Find where the given text appears and provide that cell's center as [X, Y] coordinate. 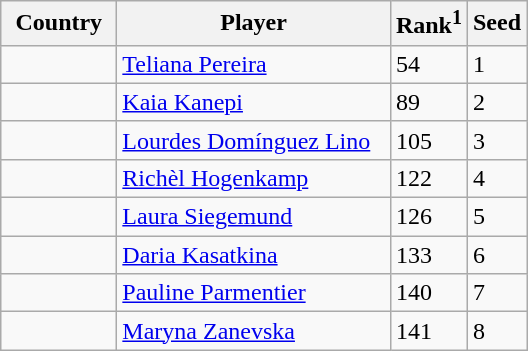
6 [496, 255]
Richèl Hogenkamp [254, 178]
1 [496, 64]
141 [428, 331]
122 [428, 178]
Daria Kasatkina [254, 255]
Teliana Pereira [254, 64]
Country [59, 24]
126 [428, 217]
Kaia Kanepi [254, 102]
140 [428, 293]
Laura Siegemund [254, 217]
Rank1 [428, 24]
105 [428, 140]
2 [496, 102]
Lourdes Domínguez Lino [254, 140]
54 [428, 64]
89 [428, 102]
Pauline Parmentier [254, 293]
Maryna Zanevska [254, 331]
3 [496, 140]
7 [496, 293]
Player [254, 24]
8 [496, 331]
5 [496, 217]
4 [496, 178]
Seed [496, 24]
133 [428, 255]
